From the cell containing the given text, extract its center point as [x, y] coordinate. 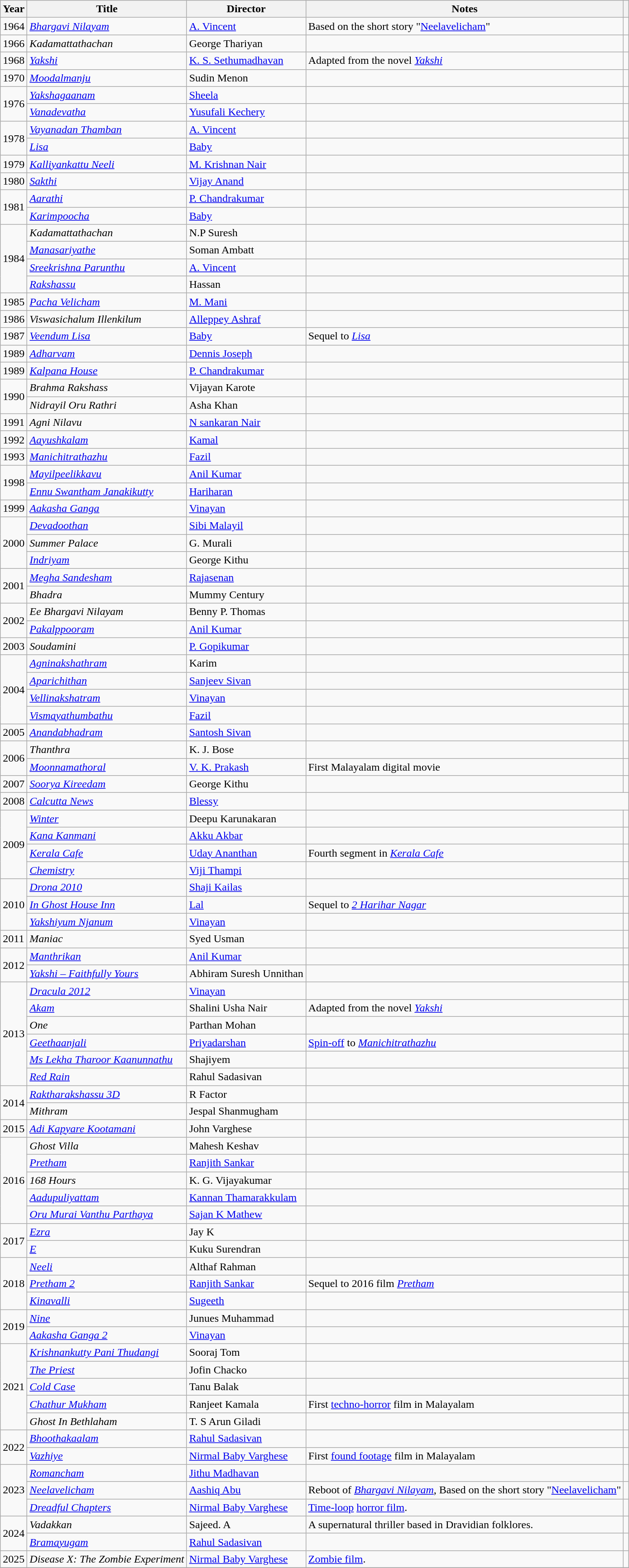
Adi Kapyare Kootamani [107, 1129]
Sooraj Tom [246, 1353]
Althaf Rahman [246, 1266]
Parthan Mohan [246, 1025]
2014 [14, 1103]
Fourth segment in Kerala Cafe [465, 853]
Uday Ananthan [246, 853]
2017 [14, 1240]
Calcutta News [107, 801]
Vadakkan [107, 1525]
Vellinakshatram [107, 698]
Aakasha Ganga [107, 509]
Spin-off to Manichitrathazhu [465, 1042]
1964 [14, 26]
Oru Murai Vanthu Parthaya [107, 1215]
Neelavelicham [107, 1490]
Junues Muhammad [246, 1318]
Manichitrathazhu [107, 457]
Moodalmanju [107, 78]
Blessy [246, 801]
Red Rain [107, 1077]
Shalini Usha Nair [246, 1008]
N sankaran Nair [246, 422]
Maniac [107, 939]
Yakshi – Faithfully Yours [107, 973]
Adharvam [107, 353]
E [107, 1249]
Yakshagaanam [107, 95]
Bhadra [107, 595]
1980 [14, 181]
Abhiram Suresh Unnithan [246, 973]
Kannan Thamarakkulam [246, 1197]
G. Murali [246, 543]
John Varghese [246, 1129]
1968 [14, 61]
Year [14, 9]
Hariharan [246, 491]
Asha Khan [246, 405]
First Malayalam digital movie [465, 767]
Yakshiyum Njanum [107, 922]
First techno-horror film in Malayalam [465, 1404]
2011 [14, 939]
N.P Suresh [246, 233]
Cold Case [107, 1387]
Sugeeth [246, 1301]
Alleppey Ashraf [246, 319]
Tanu Balak [246, 1387]
Ghost In Bethlaham [107, 1421]
Mayilpeelikkavu [107, 474]
Drona 2010 [107, 887]
V. K. Prakash [246, 767]
2009 [14, 844]
Disease X: The Zombie Experiment [107, 1559]
K. J. Bose [246, 749]
Moonnamathoral [107, 767]
Bhargavi Nilayam [107, 26]
2001 [14, 586]
Akam [107, 1008]
Bramayugam [107, 1542]
2010 [14, 905]
Santosh Sivan [246, 732]
Ennu Swantham Janakikutty [107, 491]
Sreekrishna Parunthu [107, 267]
Title [107, 9]
2021 [14, 1387]
1998 [14, 482]
1981 [14, 207]
1976 [14, 104]
Nine [107, 1318]
2003 [14, 646]
Raktharakshassu 3D [107, 1094]
Bhoothakaalam [107, 1439]
P. Gopikumar [246, 646]
Jithu Madhavan [246, 1473]
Sanjeev Sivan [246, 681]
2005 [14, 732]
Rakshassu [107, 285]
Winter [107, 819]
2007 [14, 784]
Soudamini [107, 646]
Sajan K Mathew [246, 1215]
R Factor [246, 1094]
Pretham [107, 1163]
Viji Thampi [246, 870]
T. S Arun Giladi [246, 1421]
Jay K [246, 1232]
1991 [14, 422]
Ghost Villa [107, 1146]
First found footage film in Malayalam [465, 1456]
Ezra [107, 1232]
1970 [14, 78]
2008 [14, 801]
Kerala Cafe [107, 853]
Sajeed. A [246, 1525]
1984 [14, 259]
2019 [14, 1327]
Geethaanjali [107, 1042]
2012 [14, 965]
Ms Lekha Tharoor Kaanunnathu [107, 1060]
Kalpana House [107, 371]
Pretham 2 [107, 1283]
Vazhiye [107, 1456]
Jespal Shanmugham [246, 1111]
2023 [14, 1490]
Thanthra [107, 749]
Sakthi [107, 181]
The Priest [107, 1370]
1992 [14, 439]
2015 [14, 1129]
2022 [14, 1447]
2013 [14, 1034]
Aayushkalam [107, 439]
Neeli [107, 1266]
M. Mani [246, 302]
2000 [14, 543]
168 Hours [107, 1180]
Krishnankutty Pani Thudangi [107, 1353]
Karim [246, 663]
Sequel to 2016 film Pretham [465, 1283]
Shaji Kailas [246, 887]
Karimpoocha [107, 216]
Reboot of Bhargavi Nilayam, Based on the short story "Neelavelicham" [465, 1490]
K. S. Sethumadhavan [246, 61]
Akku Akbar [246, 836]
1999 [14, 509]
1979 [14, 164]
1966 [14, 43]
Soman Ambatt [246, 250]
Dennis Joseph [246, 353]
Vismayathumbathu [107, 715]
Time-loop horror film. [465, 1507]
Kalliyankattu Neeli [107, 164]
Romancham [107, 1473]
2006 [14, 758]
Veendum Lisa [107, 336]
1993 [14, 457]
Jofin Chacko [246, 1370]
Zombie film. [465, 1559]
Aakasha Ganga 2 [107, 1335]
Ee Bhargavi Nilayam [107, 612]
Lal [246, 905]
Pacha Velicham [107, 302]
Viswasichalum Illenkilum [107, 319]
2002 [14, 620]
Devadoothan [107, 526]
2016 [14, 1180]
Mummy Century [246, 595]
Chathur Mukham [107, 1404]
In Ghost House Inn [107, 905]
Lisa [107, 147]
Brahma Rakshass [107, 388]
Megha Sandesham [107, 577]
Chemistry [107, 870]
2018 [14, 1283]
Kamal [246, 439]
George Thariyan [246, 43]
Rajasenan [246, 577]
Aashiq Abu [246, 1490]
1986 [14, 319]
Manthrikan [107, 956]
Deepu Karunakaran [246, 819]
Ranjeet Kamala [246, 1404]
Vijay Anand [246, 181]
1990 [14, 396]
Sudin Menon [246, 78]
Agni Nilavu [107, 422]
Shajiyem [246, 1060]
Dracula 2012 [107, 991]
Kana Kanmani [107, 836]
Dreadful Chapters [107, 1507]
K. G. Vijayakumar [246, 1180]
Agninakshathram [107, 663]
Based on the short story "Neelavelicham" [465, 26]
Pakalppooram [107, 629]
Anandabhadram [107, 732]
Aparichithan [107, 681]
Soorya Kireedam [107, 784]
Kinavalli [107, 1301]
Summer Palace [107, 543]
1985 [14, 302]
Aadupuliyattam [107, 1197]
Sheela [246, 95]
Yusufali Kechery [246, 112]
Priyadarshan [246, 1042]
Sequel to 2 Harihar Nagar [465, 905]
Hassan [246, 285]
1987 [14, 336]
One [107, 1025]
Manasariyathe [107, 250]
Vijayan Karote [246, 388]
Sibi Malayil [246, 526]
Aarathi [107, 198]
Mahesh Keshav [246, 1146]
A supernatural thriller based in Dravidian folklores. [465, 1525]
Mithram [107, 1111]
Benny P. Thomas [246, 612]
Indriyam [107, 560]
Director [246, 9]
2024 [14, 1533]
Nidrayil Oru Rathri [107, 405]
1978 [14, 138]
Vayanadan Thamban [107, 129]
Notes [465, 9]
Yakshi [107, 61]
Syed Usman [246, 939]
2025 [14, 1559]
Sequel to Lisa [465, 336]
Vanadevatha [107, 112]
Kuku Surendran [246, 1249]
M. Krishnan Nair [246, 164]
2004 [14, 689]
